Determine the [X, Y] coordinate at the center of the cell enclosing the given text.  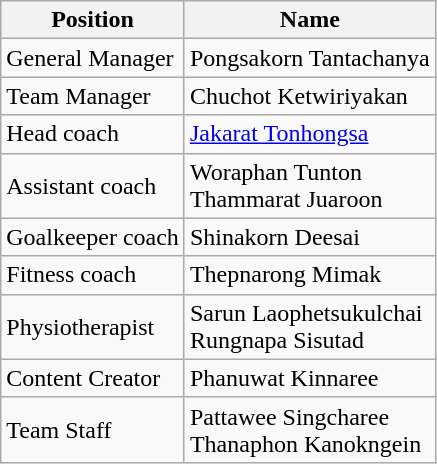
Phanuwat Kinnaree [310, 378]
Thepnarong Mimak [310, 275]
Shinakorn Deesai [310, 237]
Team Manager [93, 96]
Head coach [93, 134]
Jakarat Tonhongsa [310, 134]
Fitness coach [93, 275]
Name [310, 20]
General Manager [93, 58]
Content Creator [93, 378]
Goalkeeper coach [93, 237]
Assistant coach [93, 186]
Physiotherapist [93, 326]
Position [93, 20]
Pongsakorn Tantachanya [310, 58]
Pattawee Singcharee Thanaphon Kanokngein [310, 430]
Chuchot Ketwiriyakan [310, 96]
Sarun Laophetsukulchai Rungnapa Sisutad [310, 326]
Team Staff [93, 430]
Woraphan Tunton Thammarat Juaroon [310, 186]
